Scan for the cell matching the given text and deliver its (X, Y) coordinate at center. 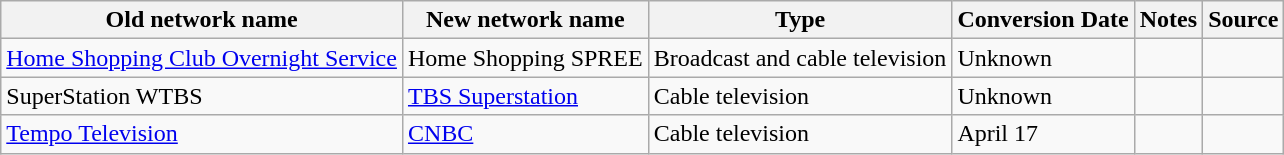
Tempo Television (202, 134)
New network name (525, 20)
Broadcast and cable television (800, 58)
CNBC (525, 134)
Home Shopping SPREE (525, 58)
SuperStation WTBS (202, 96)
Type (800, 20)
Source (1244, 20)
April 17 (1043, 134)
Conversion Date (1043, 20)
Old network name (202, 20)
Notes (1168, 20)
Home Shopping Club Overnight Service (202, 58)
TBS Superstation (525, 96)
